For the text-containing cell, return its midpoint in [X, Y] coordinate format. 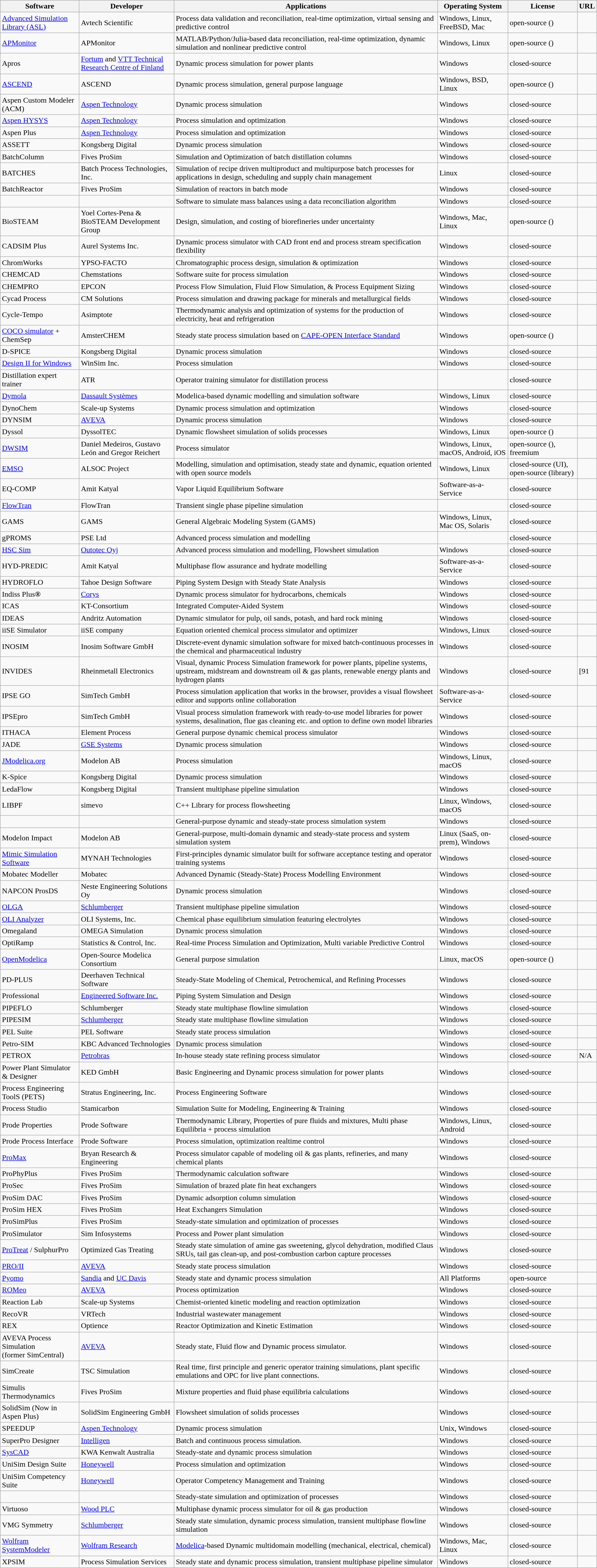
Inosim Software GmbH [127, 646]
Cycle-Tempo [40, 315]
KED GmbH [127, 1072]
Equation oriented chemical process simulator and optimizer [306, 630]
Stratus Engineering, Inc. [127, 1093]
IDEAS [40, 618]
Dynamic simulator for pulp, oil sands, potash, and hard rock mining [306, 618]
Windows, Linux, macOS, Android, iOS [473, 448]
Multiphase flow assurance and hydrate modelling [306, 566]
PIPESIM [40, 1020]
Andritz Automation [127, 618]
Apros [40, 64]
ATR [127, 380]
ProSim HEX [40, 1210]
SimCreate [40, 1371]
Dyssol [40, 432]
Linux (SaaS, on-prem), Windows [473, 838]
Chemist-oriented kinetic modeling and reaction optimization [306, 1302]
OpenModelica [40, 959]
Multiphase dynamic process simulator for oil & gas production [306, 1509]
Steady-state and dynamic process simulation [306, 1452]
Software suite for process simulation [306, 275]
URL [587, 6]
Developer [127, 6]
Software to simulate mass balances using a data reconciliation algorithm [306, 201]
Process simulator [306, 448]
Dynamic process simulator with CAD front end and process stream specification flexibility [306, 246]
PETROX [40, 1056]
Heat Exchangers Simulation [306, 1210]
Prode Properties [40, 1125]
Unix, Windows [473, 1428]
Professional [40, 996]
Tahoe Design Software [127, 582]
REX [40, 1326]
CM Solutions [127, 298]
Dynamic flowsheet simulation of solids processes [306, 432]
Mimic Simulation Software [40, 858]
First-principles dynamic simulator built for software acceptance testing and operator training systems [306, 858]
Process Engineering ToolS (PETS) [40, 1093]
Indiss Plus® [40, 594]
ProSimPlus [40, 1222]
Daniel Medeiros, Gustavo León and Gregor Reichert [127, 448]
Basic Engineering and Dynamic process simulation for power plants [306, 1072]
Bryan Research & Engineering [127, 1157]
UniSim Design Suite [40, 1464]
Optimized Gas Treating [127, 1250]
Real time, first principle and generic operator training simulations, plant specific emulations and OPC for live plant connections. [306, 1371]
Process simulator capable of modeling oil & gas plants, refineries, and many chemical plants [306, 1157]
PIPEFLO [40, 1008]
Advanced Simulation Library (ASL) [40, 23]
CHEMPRO [40, 287]
TSC Simulation [127, 1371]
Simulis Thermodynamics [40, 1392]
YPSO-FACTO [127, 263]
General Algebraic Modeling System (GAMS) [306, 521]
Modelica-based Dynamic multidomain modelling (mechanical, electrical, chemical) [306, 1545]
Process Simulation Services [127, 1562]
Steady state, Fluid flow and Dynamic process simulator. [306, 1346]
General-purpose dynamic and steady-state process simulation system [306, 821]
Wood PLC [127, 1509]
Transient single phase pipeline simulation [306, 505]
GSE Systems [127, 745]
BATCHES [40, 173]
Integrated Computer-Aided System [306, 606]
Simulation of reactors in batch mode [306, 189]
Outotec Oyj [127, 550]
Thermodynamic Library, Properties of pure fluids and mixtures, Multi phase Equilibria + process simulation [306, 1125]
Industrial wastewater management [306, 1314]
SuperPro Designer [40, 1440]
Applications [306, 6]
Linux [473, 173]
Windows, Linux, Mac OS, Solaris [473, 521]
Distillation expert trainer [40, 380]
Cycad Process [40, 298]
Mobatec [127, 874]
Real-time Process Simulation and Optimization, Multi variable Predictive Control [306, 943]
ProMax [40, 1157]
Petrobras [127, 1056]
MYNAH Technologies [127, 858]
DWSIM [40, 448]
Piping System Simulation and Design [306, 996]
Dynamic process simulation and optimization [306, 408]
ITHACA [40, 733]
Steady state simulation, dynamic process simulation, transient multiphase flowline simulation [306, 1525]
General purpose dynamic chemical process simulator [306, 733]
EPCON [127, 287]
Prode Process Interface [40, 1141]
Aspen HYSYS [40, 121]
Steady state and dynamic process simulation, transient multiphase pipeline simulator [306, 1562]
Linux, macOS [473, 959]
Asimptote [127, 315]
HYDROFLO [40, 582]
KBC Advanced Technologies [127, 1044]
NAPCON ProsDS [40, 890]
Open-Source Modelica Consortium [127, 959]
Aspen Plus [40, 133]
In-house steady state refining process simulator [306, 1056]
Process data validation and reconciliation, real-time optimization, virtual sensing and predictive control [306, 23]
WinSim Inc. [127, 363]
Modelica-based dynamic modelling and simulation software [306, 396]
Sandia and UC Davis [127, 1278]
iiSE Simulator [40, 630]
UniSim Competency Suite [40, 1480]
Chemical phase equilibrium simulation featuring electrolytes [306, 919]
Discrete-event dynamic simulation software for mixed batch-continuous processes in the chemical and pharmaceutical industry [306, 646]
VMG Symmetry [40, 1525]
DYNSIM [40, 420]
SPEEDUP [40, 1428]
IPSE GO [40, 696]
C++ Library for process flowsheeting [306, 805]
DyssolTEC [127, 432]
Advanced process simulation and modelling [306, 538]
Linux, Windows, macOS [473, 805]
Reaction Lab [40, 1302]
Corys [127, 594]
JADE [40, 745]
Pyomo [40, 1278]
Process simulation application that works in the browser, provides a visual flowsheet editor and supports online collaboration [306, 696]
MATLAB/Python/Julia-based data reconciliation, real-time optimization, dynamic simulation and nonlinear predictive control [306, 43]
Dynamic process simulator for hydrocarbons, chemicals [306, 594]
Process simulation and drawing package for minerals and metallurgical fields [306, 298]
All Platforms [473, 1278]
Engineered Software Inc. [127, 996]
open-source [543, 1278]
Windows, Linux, Android [473, 1125]
Rheinmetall Electronics [127, 671]
Yoel Cortes-Pena & BioSTEAM Development Group [127, 222]
ROMeo [40, 1290]
Dynamic process simulation for power plants [306, 64]
Wolfram SystemModeler [40, 1545]
COCO simulator + ChemSep [40, 335]
HYD-PREDIC [40, 566]
gPROMS [40, 538]
Chemstations [127, 275]
Chromatographic process design, simulation & optimization [306, 263]
Steady-State Modeling of Chemical, Petrochemical, and Refining Processes [306, 980]
Avtech Scientific [127, 23]
OptiRamp [40, 943]
ICAS [40, 606]
VRTech [127, 1314]
AmsterCHEM [127, 335]
Dassault Systèmes [127, 396]
Dynamic process simulation, general purpose language [306, 84]
Omegaland [40, 931]
Mixture properties and fluid phase equilibria calculations [306, 1392]
OLI Systems, Inc. [127, 919]
Dynamic adsorption column simulation [306, 1197]
iiSE company [127, 630]
Power Plant Simulator & Designer [40, 1072]
simevo [127, 805]
Modelling, simulation and optimisation, steady state and dynamic, equation oriented with open source models [306, 469]
SysCAD [40, 1452]
AVEVA Process Simulation(former SimCentral) [40, 1346]
closed-source (UI), open-source (library) [543, 469]
Process optimization [306, 1290]
Simulation and Optimization of batch distillation columns [306, 156]
Batch and continuous process simulation. [306, 1440]
Steady state and dynamic process simulation [306, 1278]
Reactor Optimization and Kinetic Estimation [306, 1326]
Deerhaven Technical Software [127, 980]
Aspen Custom Modeler (ACM) [40, 105]
OMEGA Simulation [127, 931]
Thermodynamic calculation software [306, 1173]
JModelica.org [40, 761]
Process Flow Simulation, Fluid Flow Simulation, & Process Equipment Sizing [306, 287]
N/A [587, 1056]
Intelligen [127, 1440]
EQ-COMP [40, 489]
RecoVR [40, 1314]
Statistics & Control, Inc. [127, 943]
D-SPICE [40, 351]
Aurel Systems Inc. [127, 246]
Process Engineering Software [306, 1093]
Design II for Windows [40, 363]
Simulation Suite for Modeling, Engineering & Training [306, 1109]
CADSIM Plus [40, 246]
General-purpose, multi-domain dynamic and steady-state process and system simulation system [306, 838]
Mobatec Modeller [40, 874]
KT-Consortium [127, 606]
CHEMCAD [40, 275]
SolidSim Engineering GmbH [127, 1412]
ASSETT [40, 145]
LIBPF [40, 805]
PSE Ltd [127, 538]
K-Spice [40, 777]
Sim Infosystems [127, 1234]
OLGA [40, 907]
Software [40, 6]
Virtuoso [40, 1509]
Petro-SIM [40, 1044]
PEL Suite [40, 1032]
Process simulation, optimization realtime control [306, 1141]
Design, simulation, and costing of biorefineries under uncertainty [306, 222]
ProSimulator [40, 1234]
Simulation of brazed plate fin heat exchangers [306, 1185]
ProPhyPlus [40, 1173]
Steady state process simulation based on CAPE-OPEN Interface Standard [306, 335]
BatchReactor [40, 189]
Windows, Linux, macOS [473, 761]
Wolfram Research [127, 1545]
IPSEpro [40, 716]
INOSIM [40, 646]
Optience [127, 1326]
ProSec [40, 1185]
Batch Process Technologies, Inc. [127, 173]
Advanced Dynamic (Steady-State) Process Modelling Environment [306, 874]
OLI Analyzer [40, 919]
PRO/II [40, 1266]
Process Studio [40, 1109]
Operator training simulator for distillation process [306, 380]
Windows, BSD, Linux [473, 84]
Fortum and VTT Technical Research Centre of Finland [127, 64]
DynoChem [40, 408]
open-source (), freemium [543, 448]
PD-PLUS [40, 980]
BioSTEAM [40, 222]
Neste Engineering Solutions Oy [127, 890]
Operating System [473, 6]
Piping System Design with Steady State Analysis [306, 582]
ALSOC Project [127, 469]
LedaFlow [40, 789]
Stamicarbon [127, 1109]
[91 [587, 671]
General purpose simulation [306, 959]
License [543, 6]
Simulation of recipe driven multiproduct and multipurpose batch processes for applications in design, scheduling and supply chain management [306, 173]
INVIDES [40, 671]
Operator Competency Management and Training [306, 1480]
PEL Software [127, 1032]
SolidSim (Now in Aspen Plus) [40, 1412]
Flowsheet simulation of solids processes [306, 1412]
ProTreat / SulphurPro [40, 1250]
Vapor Liquid Equilibrium Software [306, 489]
Dymola [40, 396]
Thermodynamic analysis and optimization of systems for the production of electricity, heat and refrigeration [306, 315]
Element Process [127, 733]
XPSIM [40, 1562]
HSC Sim [40, 550]
ProSim DAC [40, 1197]
Process and Power plant simulation [306, 1234]
Modelon Impact [40, 838]
Advanced process simulation and modelling, Flowsheet simulation [306, 550]
ChromWorks [40, 263]
KWA Kenwalt Australia [127, 1452]
EMSO [40, 469]
BatchColumn [40, 156]
Windows, Linux, FreeBSD, Mac [473, 23]
